Pinpoint the cell where the given text exists, returning its [X, Y] midpoint coordinate. 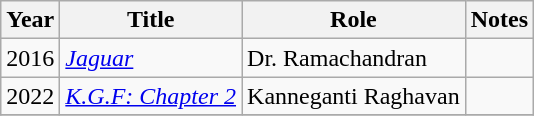
2022 [30, 96]
Title [151, 20]
Role [354, 20]
Dr. Ramachandran [354, 58]
2016 [30, 58]
Year [30, 20]
Jaguar [151, 58]
Kanneganti Raghavan [354, 96]
K.G.F: Chapter 2 [151, 96]
Notes [499, 20]
